For the text-containing cell, return its midpoint in [X, Y] coordinate format. 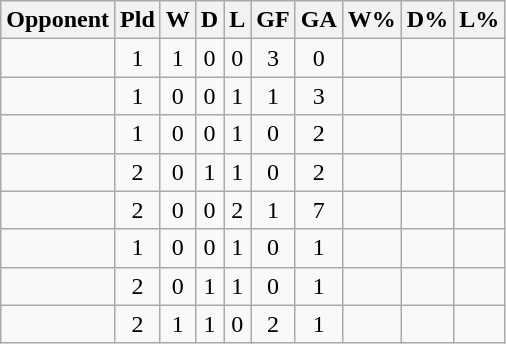
7 [318, 210]
D% [427, 20]
Opponent [58, 20]
GF [273, 20]
L [238, 20]
Pld [138, 20]
L% [480, 20]
W [178, 20]
D [209, 20]
W% [372, 20]
GA [318, 20]
